Find where the given text appears and provide that cell's center as [x, y] coordinate. 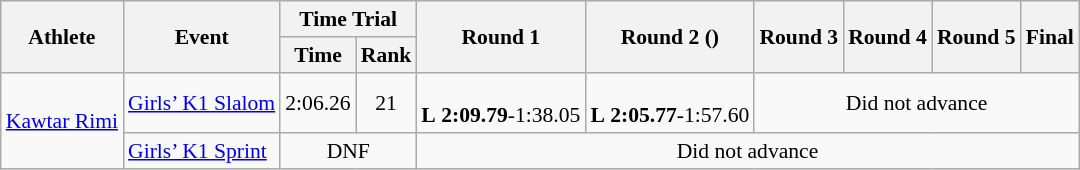
DNF [348, 152]
Round 1 [500, 36]
L 2:05.77-1:57.60 [670, 102]
Event [202, 36]
21 [386, 102]
L 2:09.79-1:38.05 [500, 102]
Time [318, 55]
Athlete [62, 36]
Round 2 () [670, 36]
Time Trial [348, 19]
Girls’ K1 Slalom [202, 102]
Round 3 [798, 36]
Round 5 [976, 36]
Round 4 [888, 36]
2:06.26 [318, 102]
Girls’ K1 Sprint [202, 152]
Rank [386, 55]
Kawtar Rimi [62, 120]
Final [1050, 36]
